Extract the [X, Y] coordinate from the center of the cell holding the provided text.  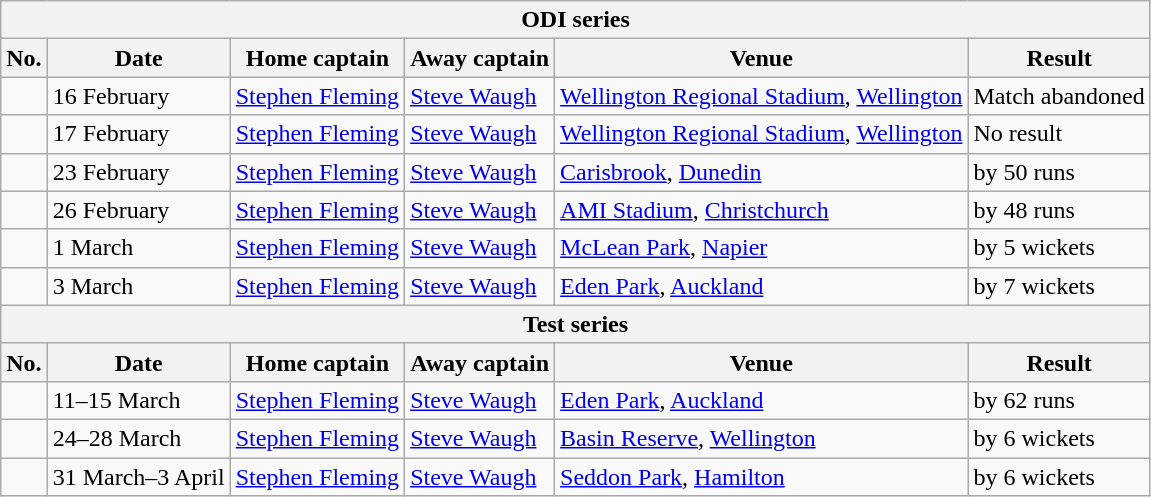
1 March [138, 248]
by 5 wickets [1059, 248]
Test series [576, 324]
3 March [138, 286]
Match abandoned [1059, 96]
17 February [138, 134]
AMI Stadium, Christchurch [762, 210]
23 February [138, 172]
by 7 wickets [1059, 286]
by 62 runs [1059, 400]
31 March–3 April [138, 477]
16 February [138, 96]
Seddon Park, Hamilton [762, 477]
26 February [138, 210]
24–28 March [138, 438]
McLean Park, Napier [762, 248]
Basin Reserve, Wellington [762, 438]
11–15 March [138, 400]
by 48 runs [1059, 210]
by 50 runs [1059, 172]
No result [1059, 134]
ODI series [576, 20]
Carisbrook, Dunedin [762, 172]
